Return the [X, Y] coordinate for the center point of the cell that contains the specified text.  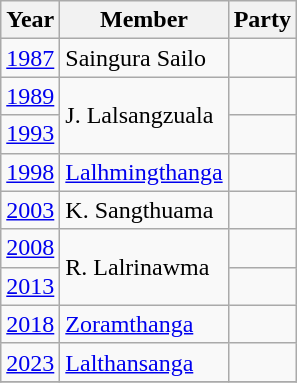
2008 [30, 248]
Member [144, 20]
2018 [30, 324]
2023 [30, 362]
1998 [30, 172]
Saingura Sailo [144, 58]
2013 [30, 286]
2003 [30, 210]
R. Lalrinawma [144, 267]
1989 [30, 96]
Zoramthanga [144, 324]
Party [262, 20]
1987 [30, 58]
Lalthansanga [144, 362]
Lalhmingthanga [144, 172]
J. Lalsangzuala [144, 115]
Year [30, 20]
1993 [30, 134]
K. Sangthuama [144, 210]
